Find where the given text appears and provide that cell's center as (x, y) coordinate. 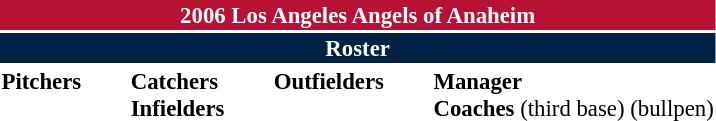
2006 Los Angeles Angels of Anaheim (358, 15)
Roster (358, 48)
